Search for the cell housing the specified text and yield its [x, y] center coordinate. 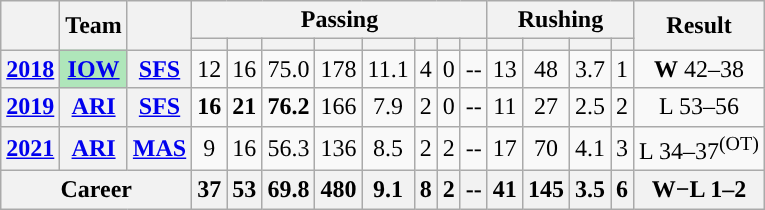
21 [244, 107]
3.5 [590, 190]
12 [210, 69]
27 [546, 107]
136 [338, 148]
2018 [30, 69]
IOW [94, 69]
L 53–56 [700, 107]
11.1 [388, 69]
37 [210, 190]
4.1 [590, 148]
76.2 [288, 107]
13 [504, 69]
11 [504, 107]
56.3 [288, 148]
145 [546, 190]
75.0 [288, 69]
9 [210, 148]
8.5 [388, 148]
MAS [159, 148]
L 34–37(OT) [700, 148]
41 [504, 190]
4 [426, 69]
8 [426, 190]
178 [338, 69]
Result [700, 26]
Passing [340, 20]
69.8 [288, 190]
2019 [30, 107]
9.1 [388, 190]
166 [338, 107]
1 [622, 69]
480 [338, 190]
Team [94, 26]
2021 [30, 148]
W 42–38 [700, 69]
W−L 1–2 [700, 190]
17 [504, 148]
7.9 [388, 107]
3.7 [590, 69]
70 [546, 148]
2.5 [590, 107]
53 [244, 190]
Rushing [560, 20]
48 [546, 69]
3 [622, 148]
6 [622, 190]
Career [96, 190]
